Determine the [x, y] coordinate at the center of the cell enclosing the given text.  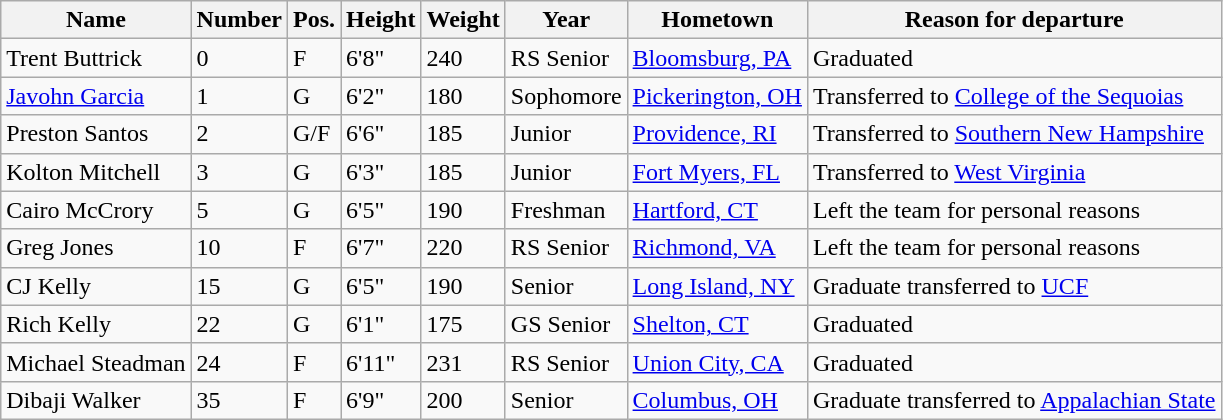
5 [239, 210]
1 [239, 96]
Providence, RI [717, 134]
15 [239, 286]
240 [463, 58]
Greg Jones [96, 248]
231 [463, 362]
Height [381, 20]
Cairo McCrory [96, 210]
24 [239, 362]
Rich Kelly [96, 324]
CJ Kelly [96, 286]
G/F [314, 134]
Sophomore [566, 96]
Weight [463, 20]
175 [463, 324]
Reason for departure [1014, 20]
Union City, CA [717, 362]
Freshman [566, 210]
Hartford, CT [717, 210]
Transferred to West Virginia [1014, 172]
Trent Buttrick [96, 58]
Number [239, 20]
Kolton Mitchell [96, 172]
Bloomsburg, PA [717, 58]
Javohn Garcia [96, 96]
6'2" [381, 96]
Pos. [314, 20]
Transferred to College of the Sequoias [1014, 96]
35 [239, 400]
6'1" [381, 324]
Hometown [717, 20]
6'11" [381, 362]
GS Senior [566, 324]
Graduate transferred to Appalachian State [1014, 400]
0 [239, 58]
22 [239, 324]
Dibaji Walker [96, 400]
Long Island, NY [717, 286]
200 [463, 400]
Name [96, 20]
Columbus, OH [717, 400]
6'8" [381, 58]
3 [239, 172]
6'6" [381, 134]
Transferred to Southern New Hampshire [1014, 134]
6'3" [381, 172]
Richmond, VA [717, 248]
6'9" [381, 400]
Graduate transferred to UCF [1014, 286]
Fort Myers, FL [717, 172]
6'7" [381, 248]
Pickerington, OH [717, 96]
Preston Santos [96, 134]
180 [463, 96]
Shelton, CT [717, 324]
2 [239, 134]
10 [239, 248]
Year [566, 20]
Michael Steadman [96, 362]
220 [463, 248]
